Pinpoint the cell where the given text exists, returning its (x, y) midpoint coordinate. 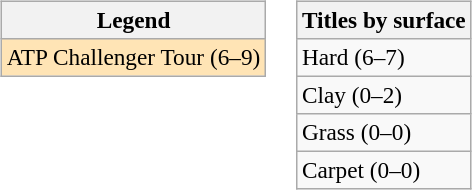
Grass (0–0) (384, 133)
Clay (0–2) (384, 95)
Legend (133, 20)
Carpet (0–0) (384, 171)
ATP Challenger Tour (6–9) (133, 57)
Hard (6–7) (384, 57)
Titles by surface (384, 20)
